Extract the [X, Y] coordinate from the center of the cell holding the provided text.  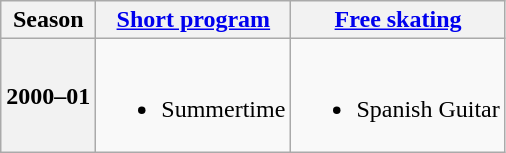
2000–01 [48, 96]
Free skating [398, 20]
Short program [194, 20]
Spanish Guitar [398, 96]
Season [48, 20]
Summertime [194, 96]
